Locate the cell with the specified text and output its [x, y] center coordinate. 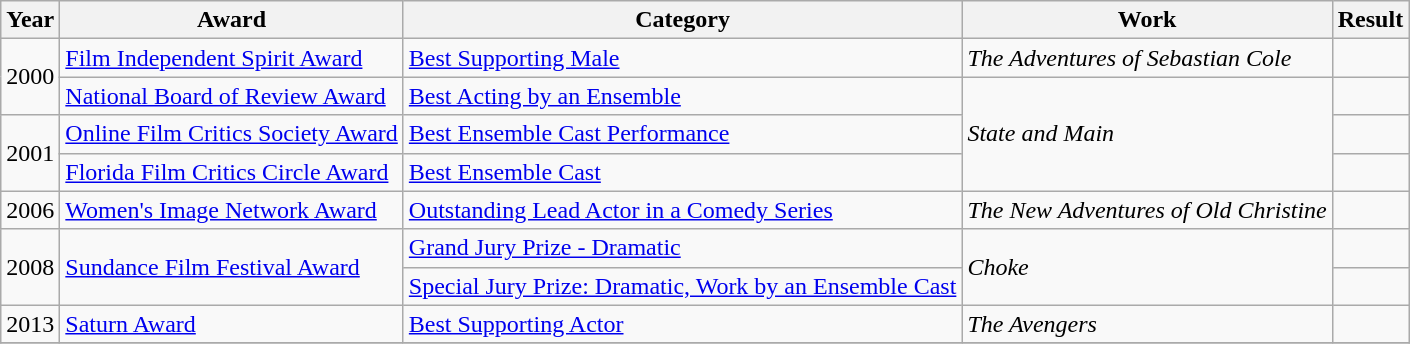
Outstanding Lead Actor in a Comedy Series [682, 210]
2013 [30, 324]
Result [1370, 20]
2001 [30, 153]
Film Independent Spirit Award [232, 58]
Year [30, 20]
The New Adventures of Old Christine [1147, 210]
2008 [30, 267]
2000 [30, 77]
National Board of Review Award [232, 96]
Special Jury Prize: Dramatic, Work by an Ensemble Cast [682, 286]
Award [232, 20]
Best Supporting Male [682, 58]
State and Main [1147, 134]
Best Supporting Actor [682, 324]
Choke [1147, 267]
Florida Film Critics Circle Award [232, 172]
Category [682, 20]
Best Acting by an Ensemble [682, 96]
Best Ensemble Cast [682, 172]
Women's Image Network Award [232, 210]
Work [1147, 20]
The Adventures of Sebastian Cole [1147, 58]
2006 [30, 210]
Online Film Critics Society Award [232, 134]
Sundance Film Festival Award [232, 267]
The Avengers [1147, 324]
Grand Jury Prize - Dramatic [682, 248]
Best Ensemble Cast Performance [682, 134]
Saturn Award [232, 324]
